Find where the given text appears and provide that cell's center as [x, y] coordinate. 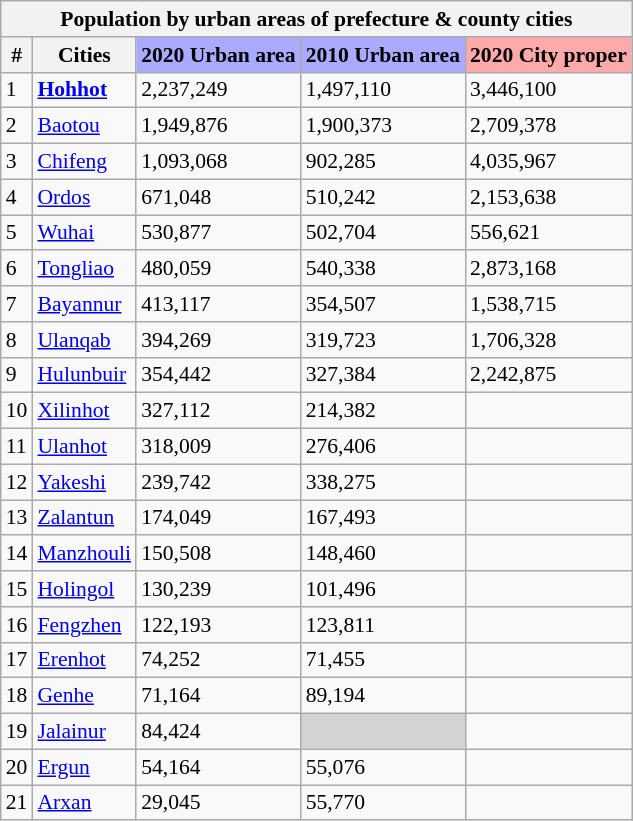
6 [17, 269]
Yakeshi [84, 482]
74,252 [218, 660]
2,242,875 [548, 375]
20 [17, 767]
9 [17, 375]
Holingol [84, 589]
130,239 [218, 589]
354,442 [218, 375]
556,621 [548, 233]
510,242 [383, 197]
Manzhouli [84, 554]
Hohhot [84, 90]
1,949,876 [218, 126]
Baotou [84, 126]
671,048 [218, 197]
148,460 [383, 554]
174,049 [218, 518]
Ergun [84, 767]
540,338 [383, 269]
2 [17, 126]
167,493 [383, 518]
150,508 [218, 554]
Ordos [84, 197]
71,164 [218, 696]
12 [17, 482]
318,009 [218, 447]
1,900,373 [383, 126]
Cities [84, 55]
19 [17, 732]
319,723 [383, 340]
394,269 [218, 340]
55,076 [383, 767]
276,406 [383, 447]
2,153,638 [548, 197]
2,709,378 [548, 126]
# [17, 55]
1,497,110 [383, 90]
21 [17, 803]
902,285 [383, 162]
214,382 [383, 411]
13 [17, 518]
Hulunbuir [84, 375]
480,059 [218, 269]
15 [17, 589]
3 [17, 162]
502,704 [383, 233]
2,873,168 [548, 269]
55,770 [383, 803]
71,455 [383, 660]
2010 Urban area [383, 55]
Chifeng [84, 162]
Population by urban areas of prefecture & county cities [316, 19]
1,538,715 [548, 304]
101,496 [383, 589]
Jalainur [84, 732]
2020 Urban area [218, 55]
338,275 [383, 482]
11 [17, 447]
1,706,328 [548, 340]
1,093,068 [218, 162]
29,045 [218, 803]
1 [17, 90]
122,193 [218, 625]
8 [17, 340]
Zalantun [84, 518]
89,194 [383, 696]
413,117 [218, 304]
2,237,249 [218, 90]
327,112 [218, 411]
5 [17, 233]
4,035,967 [548, 162]
Ulanqab [84, 340]
Bayannur [84, 304]
14 [17, 554]
4 [17, 197]
17 [17, 660]
54,164 [218, 767]
Tongliao [84, 269]
84,424 [218, 732]
530,877 [218, 233]
7 [17, 304]
123,811 [383, 625]
Arxan [84, 803]
3,446,100 [548, 90]
239,742 [218, 482]
Xilinhot [84, 411]
354,507 [383, 304]
Erenhot [84, 660]
327,384 [383, 375]
Wuhai [84, 233]
2020 City proper [548, 55]
10 [17, 411]
18 [17, 696]
Ulanhot [84, 447]
16 [17, 625]
Fengzhen [84, 625]
Genhe [84, 696]
